Find where the given text appears and provide that cell's center as [X, Y] coordinate. 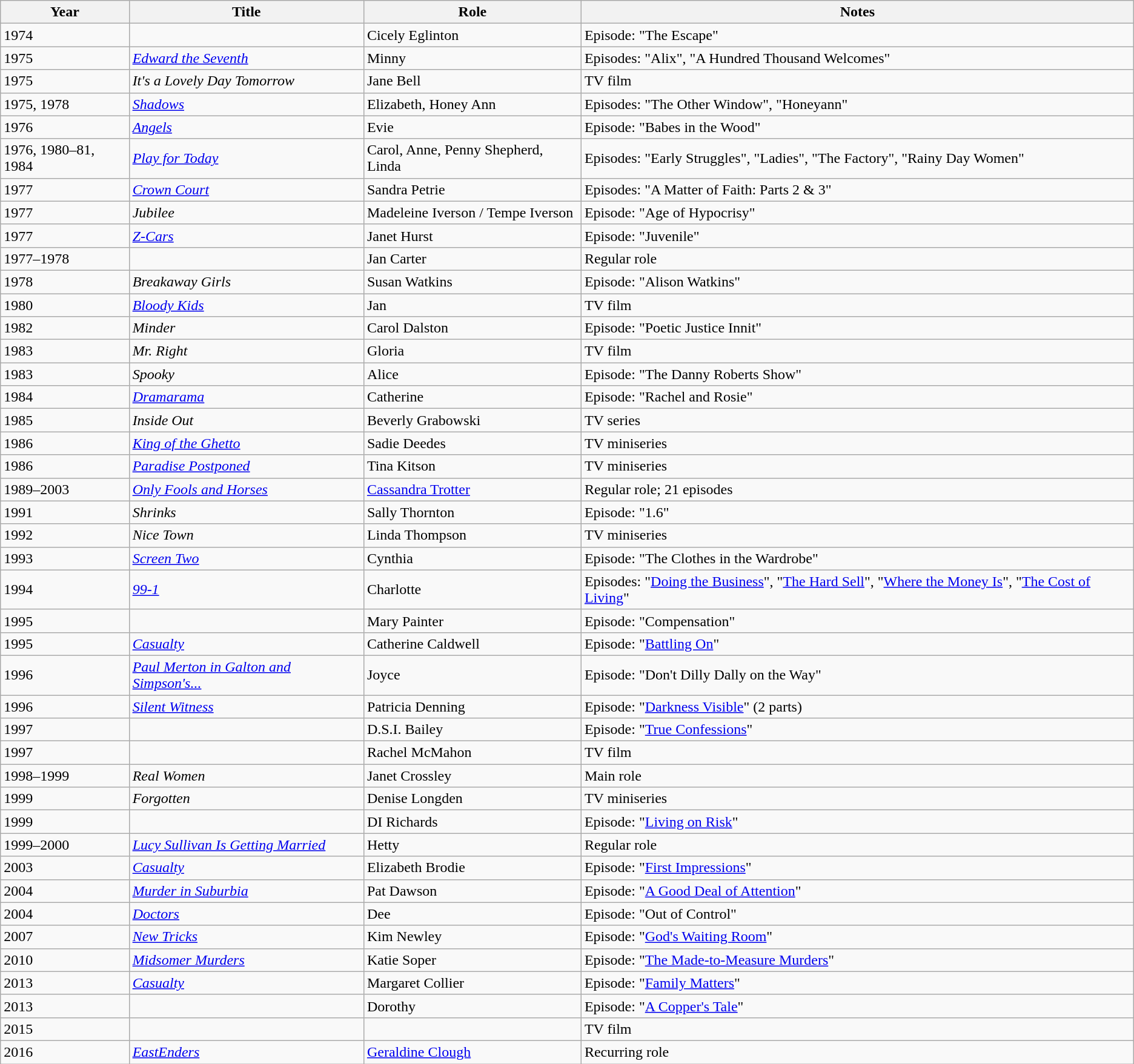
Doctors [246, 914]
Dramarama [246, 397]
Episodes: "The Other Window", "Honeyann" [857, 104]
Episode: "Alison Watkins" [857, 282]
1975, 1978 [65, 104]
Cassandra Trotter [472, 489]
Alice [472, 374]
Recurring role [857, 1052]
Elizabeth Brodie [472, 868]
1998–1999 [65, 776]
Catherine [472, 397]
1974 [65, 35]
1976 [65, 127]
Episodes: "A Matter of Faith: Parts 2 & 3" [857, 190]
Bloody Kids [246, 305]
Episode: "Compensation" [857, 621]
Patricia Denning [472, 707]
1976, 1980–81, 1984 [65, 159]
Elizabeth, Honey Ann [472, 104]
Shrinks [246, 512]
Tina Kitson [472, 466]
Episode: "Poetic Justice Innit" [857, 328]
Margaret Collier [472, 983]
Carol, Anne, Penny Shepherd, Linda [472, 159]
Carol Dalston [472, 328]
Midsomer Murders [246, 960]
Janet Hurst [472, 236]
1977–1978 [65, 259]
Episode: "A Good Deal of Attention" [857, 891]
Episode: "Family Matters" [857, 983]
Episode: "God's Waiting Room" [857, 937]
Episodes: "Early Struggles", "Ladies", "The Factory", "Rainy Day Women" [857, 159]
Mary Painter [472, 621]
Sally Thornton [472, 512]
1984 [65, 397]
Year [65, 12]
Episode: "Don't Dilly Dally on the Way" [857, 675]
Angels [246, 127]
Episode: "Darkness Visible" (2 parts) [857, 707]
Episode: "True Confessions" [857, 730]
Episode: "Age of Hypocrisy" [857, 213]
Role [472, 12]
2016 [65, 1052]
Joyce [472, 675]
Episode: "The Danny Roberts Show" [857, 374]
Episode: "The Escape" [857, 35]
Lucy Sullivan Is Getting Married [246, 845]
Only Fools and Horses [246, 489]
Dee [472, 914]
King of the Ghetto [246, 443]
Episodes: "Alix", "A Hundred Thousand Welcomes" [857, 58]
Gloria [472, 351]
Episode: "Juvenile" [857, 236]
Title [246, 12]
Episode: "A Copper's Tale" [857, 1006]
Charlotte [472, 590]
Jan Carter [472, 259]
Beverly Grabowski [472, 420]
Paradise Postponed [246, 466]
Catherine Caldwell [472, 644]
Kim Newley [472, 937]
Episode: "Babes in the Wood" [857, 127]
1978 [65, 282]
Episode: "The Made-to-Measure Murders" [857, 960]
Evie [472, 127]
Mr. Right [246, 351]
2015 [65, 1029]
Episode: "First Impressions" [857, 868]
Cynthia [472, 558]
Episode: "The Clothes in the Wardrobe" [857, 558]
2007 [65, 937]
Susan Watkins [472, 282]
Minny [472, 58]
Episode: "Rachel and Rosie" [857, 397]
Crown Court [246, 190]
Madeleine Iverson / Tempe Iverson [472, 213]
Main role [857, 776]
Nice Town [246, 535]
Minder [246, 328]
Janet Crossley [472, 776]
EastEnders [246, 1052]
New Tricks [246, 937]
Breakaway Girls [246, 282]
Hetty [472, 845]
Rachel McMahon [472, 753]
Murder in Suburbia [246, 891]
Notes [857, 12]
1985 [65, 420]
Shadows [246, 104]
2010 [65, 960]
Screen Two [246, 558]
1991 [65, 512]
It's a Lovely Day Tomorrow [246, 81]
Episode: "Out of Control" [857, 914]
99-1 [246, 590]
1994 [65, 590]
Sadie Deedes [472, 443]
Edward the Seventh [246, 58]
Denise Longden [472, 799]
Linda Thompson [472, 535]
Jane Bell [472, 81]
Regular role; 21 episodes [857, 489]
1993 [65, 558]
Cicely Eglinton [472, 35]
Forgotten [246, 799]
Jan [472, 305]
DI Richards [472, 822]
Spooky [246, 374]
TV series [857, 420]
1992 [65, 535]
Episode: "1.6" [857, 512]
1989–2003 [65, 489]
Inside Out [246, 420]
Katie Soper [472, 960]
1999–2000 [65, 845]
Pat Dawson [472, 891]
2003 [65, 868]
Episode: "Battling On" [857, 644]
Play for Today [246, 159]
Dorothy [472, 1006]
Z-Cars [246, 236]
Paul Merton in Galton and Simpson's... [246, 675]
D.S.I. Bailey [472, 730]
1980 [65, 305]
Real Women [246, 776]
Jubilee [246, 213]
Silent Witness [246, 707]
Episodes: "Doing the Business", "The Hard Sell", "Where the Money Is", "The Cost of Living" [857, 590]
Sandra Petrie [472, 190]
1982 [65, 328]
Episode: "Living on Risk" [857, 822]
Geraldine Clough [472, 1052]
